Identify which cell holds the provided text, then report its (x, y) central coordinate. 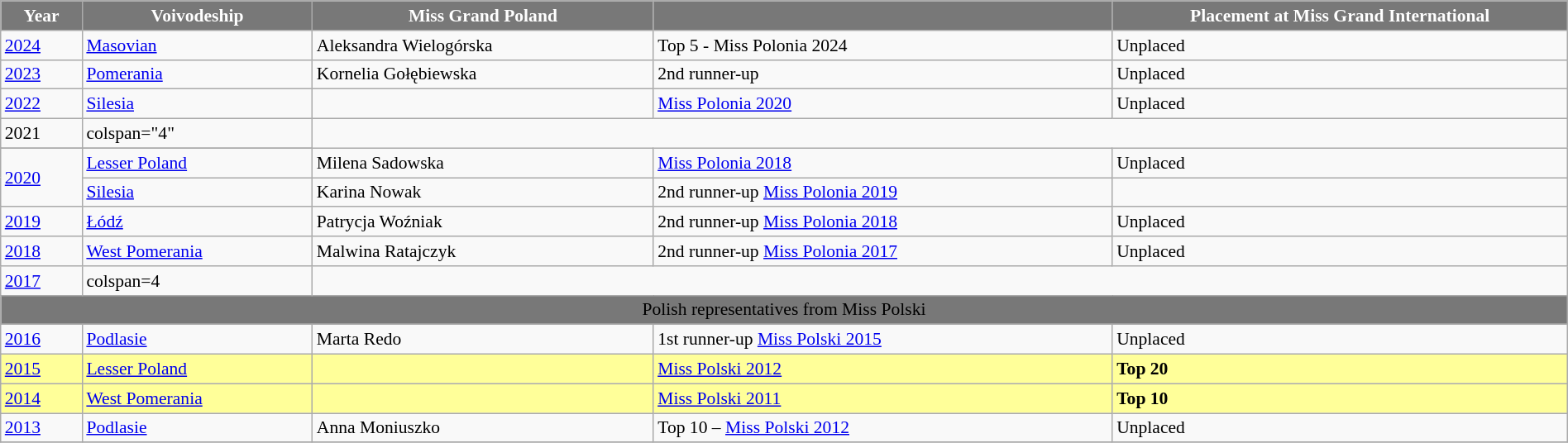
1st runner-up Miss Polski 2015 (883, 340)
2nd runner-up Miss Polonia 2017 (883, 251)
Miss Polonia 2020 (883, 104)
Miss Polski 2012 (883, 369)
2014 (41, 398)
2021 (41, 134)
Top 10 (1340, 398)
Top 10 – Miss Polski 2012 (883, 428)
Anna Moniuszko (483, 428)
2018 (41, 251)
2016 (41, 340)
Masovian (197, 45)
2013 (41, 428)
2nd runner-up Miss Polonia 2018 (883, 222)
2020 (41, 177)
2019 (41, 222)
Aleksandra Wielogórska (483, 45)
Pomerania (197, 74)
Marta Redo (483, 340)
2015 (41, 369)
2023 (41, 74)
Karina Nowak (483, 193)
Top 5 - Miss Polonia 2024 (883, 45)
Milena Sadowska (483, 163)
Patrycja Woźniak (483, 222)
2017 (41, 281)
2nd runner-up (883, 74)
2022 (41, 104)
Miss Grand Poland (483, 16)
Malwina Ratajczyk (483, 251)
colspan=4 (197, 281)
Łódź (197, 222)
colspan="4" (197, 134)
Miss Polski 2011 (883, 398)
Placement at Miss Grand International (1340, 16)
2nd runner-up Miss Polonia 2019 (883, 193)
Top 20 (1340, 369)
Polish representatives from Miss Polski (784, 310)
Voivodeship (197, 16)
Kornelia Gołębiewska (483, 74)
Miss Polonia 2018 (883, 163)
Year (41, 16)
2024 (41, 45)
